Detect which cell encompasses the target text, then output its [x, y] center coordinate. 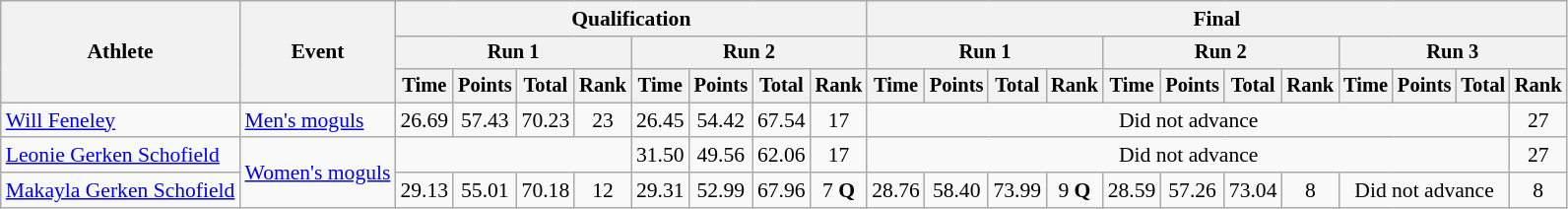
26.69 [424, 120]
Women's moguls [317, 174]
70.18 [546, 190]
29.13 [424, 190]
Event [317, 51]
Makayla Gerken Schofield [120, 190]
49.56 [721, 156]
Athlete [120, 51]
52.99 [721, 190]
28.76 [896, 190]
73.04 [1253, 190]
62.06 [782, 156]
23 [603, 120]
Final [1216, 19]
7 Q [839, 190]
31.50 [660, 156]
Men's moguls [317, 120]
Run 3 [1452, 53]
9 Q [1075, 190]
26.45 [660, 120]
12 [603, 190]
Qualification [630, 19]
Leonie Gerken Schofield [120, 156]
57.26 [1192, 190]
Will Feneley [120, 120]
55.01 [485, 190]
67.54 [782, 120]
73.99 [1016, 190]
29.31 [660, 190]
28.59 [1133, 190]
58.40 [956, 190]
70.23 [546, 120]
67.96 [782, 190]
57.43 [485, 120]
54.42 [721, 120]
